Find where the given text appears and provide that cell's center as (X, Y) coordinate. 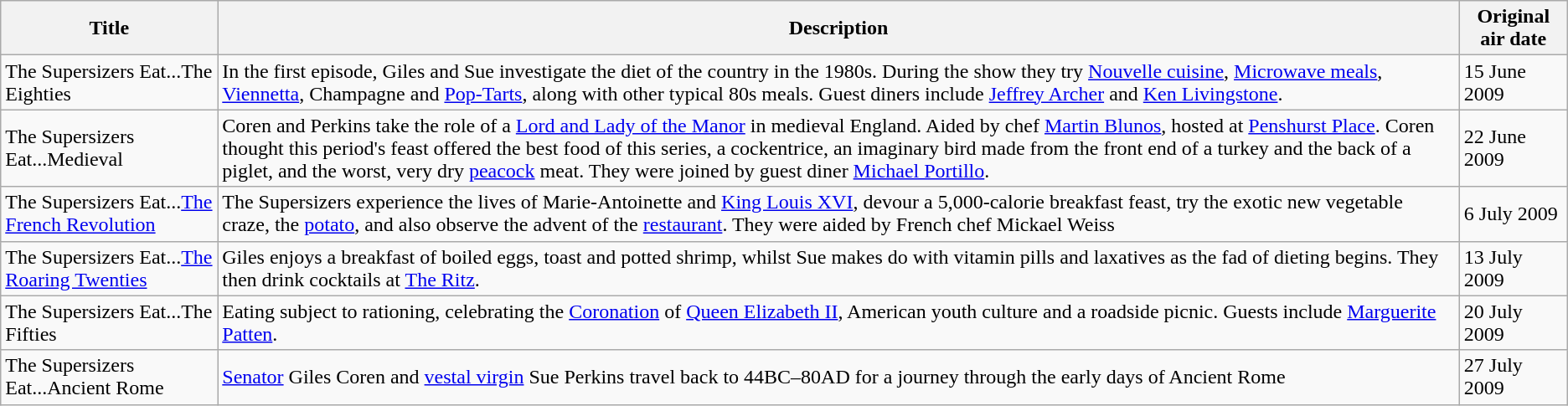
Original air date (1513, 28)
20 July 2009 (1513, 323)
Description (839, 28)
The Supersizers Eat...The Eighties (109, 82)
The Supersizers Eat...The Roaring Twenties (109, 268)
6 July 2009 (1513, 214)
22 June 2009 (1513, 148)
13 July 2009 (1513, 268)
Senator Giles Coren and vestal virgin Sue Perkins travel back to 44BC–80AD for a journey through the early days of Ancient Rome (839, 377)
The Supersizers Eat...The Fifties (109, 323)
The Supersizers Eat...Ancient Rome (109, 377)
The Supersizers Eat...The French Revolution (109, 214)
The Supersizers Eat...Medieval (109, 148)
15 June 2009 (1513, 82)
Title (109, 28)
27 July 2009 (1513, 377)
